For the text-containing cell, return its midpoint in [x, y] coordinate format. 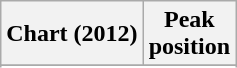
Peakposition [189, 34]
Chart (2012) [72, 34]
